Identify which cell holds the provided text, then report its (X, Y) central coordinate. 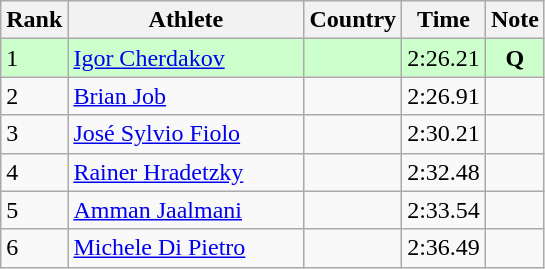
Country (353, 20)
Michele Di Pietro (186, 248)
2:26.91 (444, 96)
José Sylvio Fiolo (186, 134)
2:26.21 (444, 58)
6 (34, 248)
4 (34, 172)
Time (444, 20)
3 (34, 134)
Igor Cherdakov (186, 58)
2 (34, 96)
Athlete (186, 20)
2:36.49 (444, 248)
Note (514, 20)
2:33.54 (444, 210)
Rank (34, 20)
5 (34, 210)
2:30.21 (444, 134)
1 (34, 58)
2:32.48 (444, 172)
Amman Jaalmani (186, 210)
Brian Job (186, 96)
Q (514, 58)
Rainer Hradetzky (186, 172)
